Return (x, y) of the center of cell containing provided text 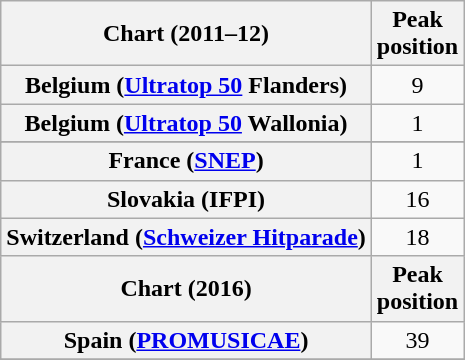
Switzerland (Schweizer Hitparade) (186, 237)
Slovakia (IFPI) (186, 199)
18 (417, 237)
France (SNEP) (186, 161)
39 (417, 340)
Belgium (Ultratop 50 Flanders) (186, 85)
Chart (2011–12) (186, 34)
Spain (PROMUSICAE) (186, 340)
9 (417, 85)
Belgium (Ultratop 50 Wallonia) (186, 123)
Chart (2016) (186, 288)
16 (417, 199)
